Provide the [x, y] coordinate of the cell's center where the given text is located.  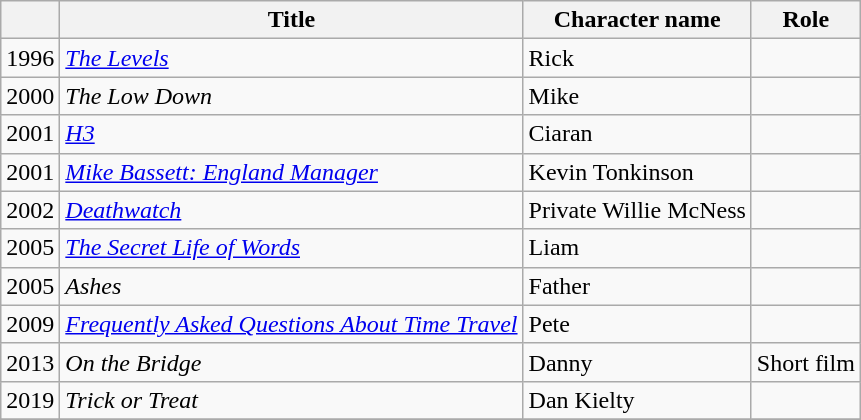
2019 [30, 400]
Short film [806, 362]
Father [637, 286]
Title [292, 20]
Ashes [292, 286]
Rick [637, 58]
Character name [637, 20]
Private Willie McNess [637, 210]
2002 [30, 210]
On the Bridge [292, 362]
2013 [30, 362]
Pete [637, 324]
Ciaran [637, 134]
Liam [637, 248]
The Low Down [292, 96]
Kevin Tonkinson [637, 172]
Mike Bassett: England Manager [292, 172]
H3 [292, 134]
Danny [637, 362]
2009 [30, 324]
Deathwatch [292, 210]
The Secret Life of Words [292, 248]
Frequently Asked Questions About Time Travel [292, 324]
2000 [30, 96]
The Levels [292, 58]
Mike [637, 96]
1996 [30, 58]
Role [806, 20]
Dan Kielty [637, 400]
Trick or Treat [292, 400]
